Extract the [x, y] coordinate from the center of the cell holding the provided text.  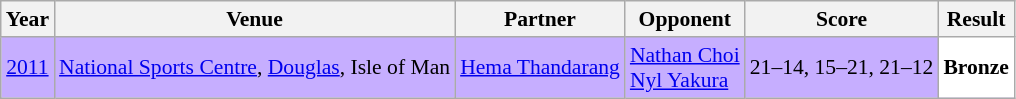
Partner [540, 19]
Year [28, 19]
Opponent [685, 19]
2011 [28, 68]
Bronze [976, 68]
Venue [254, 19]
Result [976, 19]
Score [842, 19]
National Sports Centre, Douglas, Isle of Man [254, 68]
Hema Thandarang [540, 68]
21–14, 15–21, 21–12 [842, 68]
Nathan Choi Nyl Yakura [685, 68]
